Locate the cell with the specified text and output its [x, y] center coordinate. 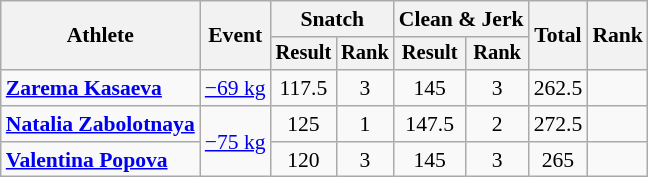
Total [558, 36]
272.5 [558, 124]
117.5 [304, 88]
Athlete [100, 36]
2 [498, 124]
147.5 [430, 124]
145 [430, 88]
Natalia Zabolotnaya [100, 124]
−69 kg [236, 88]
Event [236, 36]
Zarema Kasaeva [100, 88]
1 [365, 124]
125 [304, 124]
Clean & Jerk [462, 19]
−75 kg [236, 142]
Snatch [332, 19]
262.5 [558, 88]
